Capture the cell that displays the provided text and extract its (X, Y) central coordinate. 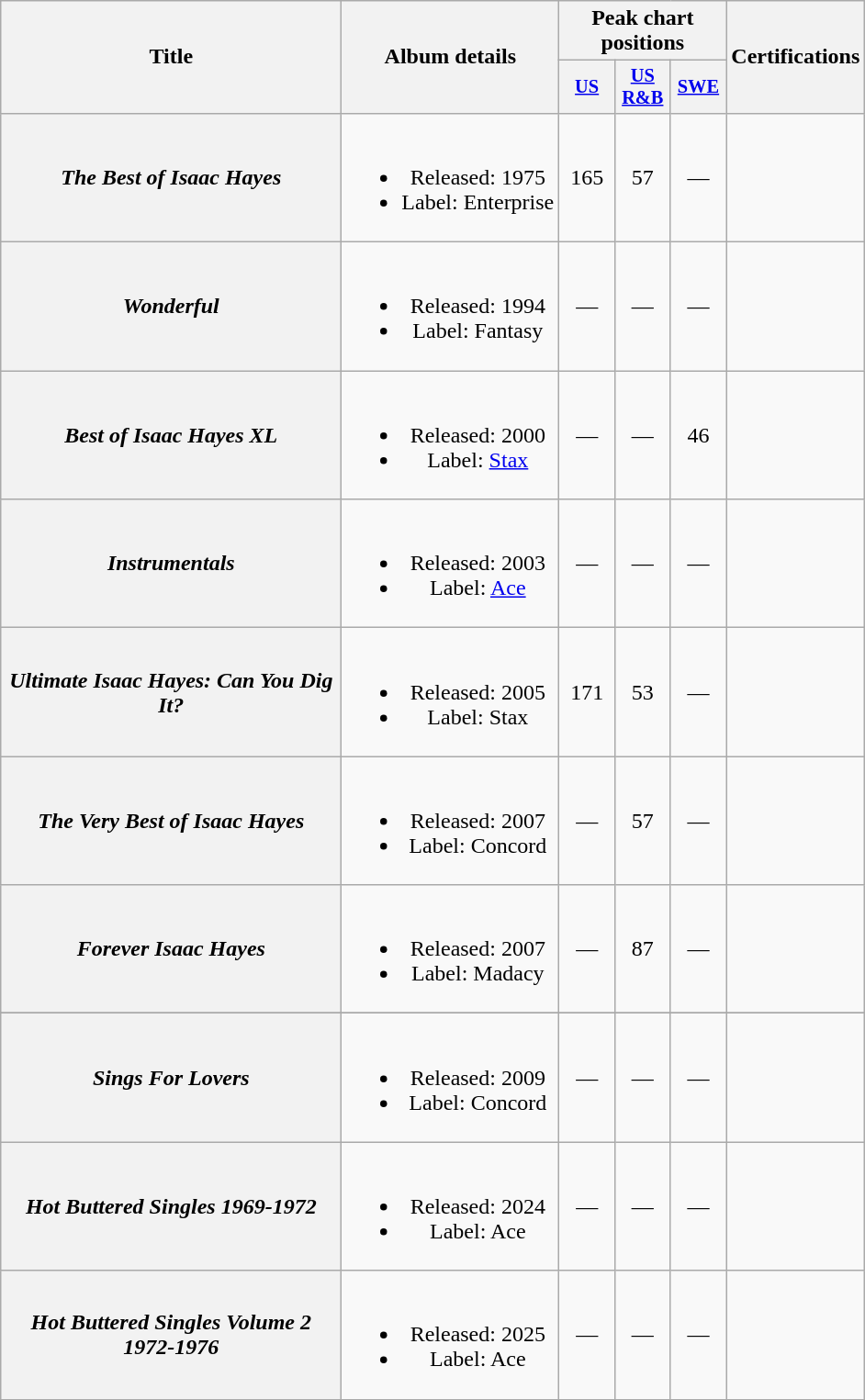
Best of Isaac Hayes XL (171, 435)
53 (643, 692)
Title (171, 57)
Released: 2000Label: Stax (450, 435)
165 (588, 177)
Hot Buttered Singles 1969-1972 (171, 1206)
Released: 2007Label: Madacy (450, 949)
US (588, 87)
171 (588, 692)
The Best of Isaac Hayes (171, 177)
Released: 1975Label: Enterprise (450, 177)
Released: 2024Label: Ace (450, 1206)
Certifications (795, 57)
46 (698, 435)
Sings For Lovers (171, 1078)
Instrumentals (171, 564)
87 (643, 949)
USR&B (643, 87)
SWE (698, 87)
Ultimate Isaac Hayes: Can You Dig It? (171, 692)
Forever Isaac Hayes (171, 949)
Peak chart positions (643, 31)
Wonderful (171, 307)
Released: 2003Label: Ace (450, 564)
Album details (450, 57)
Released: 2025Label: Ace (450, 1335)
Released: 2007Label: Concord (450, 821)
Released: 2009Label: Concord (450, 1078)
Released: 2005Label: Stax (450, 692)
The Very Best of Isaac Hayes (171, 821)
Hot Buttered Singles Volume 2 1972-1976 (171, 1335)
Released: 1994Label: Fantasy (450, 307)
